Return (X, Y) of the center of cell containing provided text 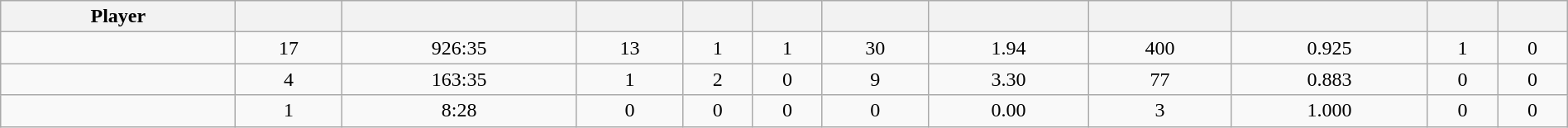
Player (118, 17)
0.00 (1008, 111)
9 (875, 79)
77 (1159, 79)
1.94 (1008, 48)
926:35 (459, 48)
30 (875, 48)
2 (718, 79)
1.000 (1330, 111)
13 (629, 48)
4 (289, 79)
8:28 (459, 111)
163:35 (459, 79)
3 (1159, 111)
17 (289, 48)
0.883 (1330, 79)
400 (1159, 48)
3.30 (1008, 79)
0.925 (1330, 48)
